For the text-containing cell, return its midpoint in (x, y) coordinate format. 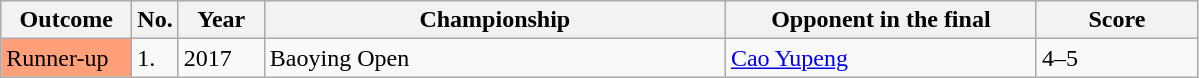
Year (221, 20)
Runner-up (66, 58)
Outcome (66, 20)
2017 (221, 58)
Cao Yupeng (880, 58)
Score (1116, 20)
No. (155, 20)
Opponent in the final (880, 20)
Championship (494, 20)
Baoying Open (494, 58)
4–5 (1116, 58)
1. (155, 58)
